Locate the cell with the specified text and output its (X, Y) center coordinate. 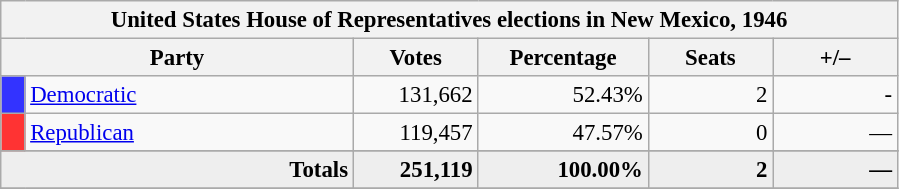
Seats (710, 58)
251,119 (416, 170)
- (836, 95)
47.57% (563, 133)
Democratic (189, 95)
Percentage (563, 58)
52.43% (563, 95)
0 (710, 133)
Totals (178, 170)
131,662 (416, 95)
100.00% (563, 170)
Votes (416, 58)
Party (178, 58)
+/– (836, 58)
119,457 (416, 133)
United States House of Representatives elections in New Mexico, 1946 (450, 20)
Republican (189, 133)
